Search for the cell housing the specified text and yield its (X, Y) center coordinate. 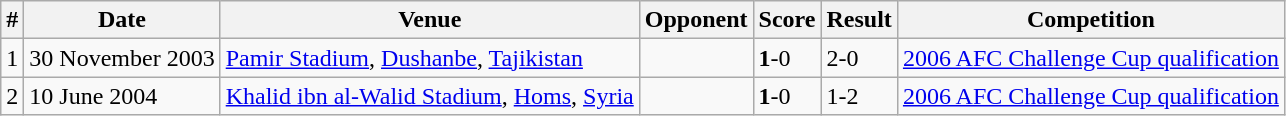
Competition (1090, 20)
# (12, 20)
2 (12, 96)
1-2 (859, 96)
Khalid ibn al-Walid Stadium, Homs, Syria (430, 96)
30 November 2003 (122, 58)
10 June 2004 (122, 96)
2-0 (859, 58)
1 (12, 58)
Opponent (696, 20)
Pamir Stadium, Dushanbe, Tajikistan (430, 58)
Date (122, 20)
Result (859, 20)
Score (787, 20)
Venue (430, 20)
